Locate the cell with the specified text and output its (x, y) center coordinate. 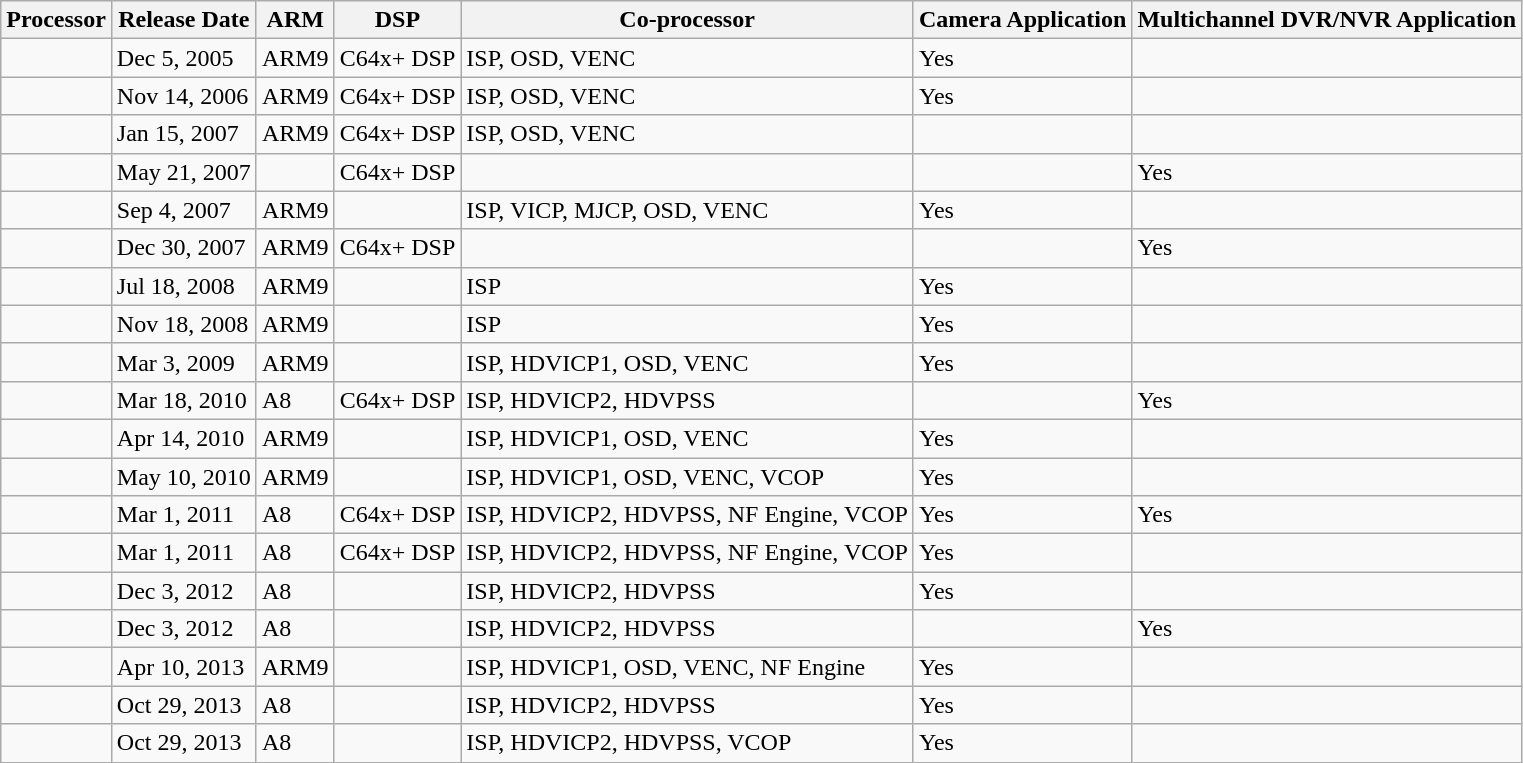
Processor (56, 20)
ISP, VICP, MJCP, OSD, VENC (688, 210)
May 10, 2010 (184, 477)
ISP, HDVICP1, OSD, VENC, VCOP (688, 477)
Apr 10, 2013 (184, 667)
Jan 15, 2007 (184, 134)
ISP, HDVICP1, OSD, VENC, NF Engine (688, 667)
Co-processor (688, 20)
Dec 5, 2005 (184, 58)
Release Date (184, 20)
Nov 18, 2008 (184, 324)
May 21, 2007 (184, 172)
Sep 4, 2007 (184, 210)
Jul 18, 2008 (184, 286)
Dec 30, 2007 (184, 248)
Nov 14, 2006 (184, 96)
ISP, HDVICP2, HDVPSS, VCOP (688, 743)
Camera Application (1022, 20)
Mar 3, 2009 (184, 362)
Apr 14, 2010 (184, 438)
Multichannel DVR/NVR Application (1327, 20)
Mar 18, 2010 (184, 400)
ARM (295, 20)
DSP (398, 20)
